Output the (x, y) coordinate of the center of the cell containing the given text.  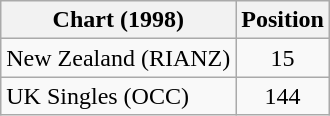
144 (283, 96)
Position (283, 20)
New Zealand (RIANZ) (118, 58)
Chart (1998) (118, 20)
UK Singles (OCC) (118, 96)
15 (283, 58)
